Pinpoint the cell where the given text exists, returning its (X, Y) midpoint coordinate. 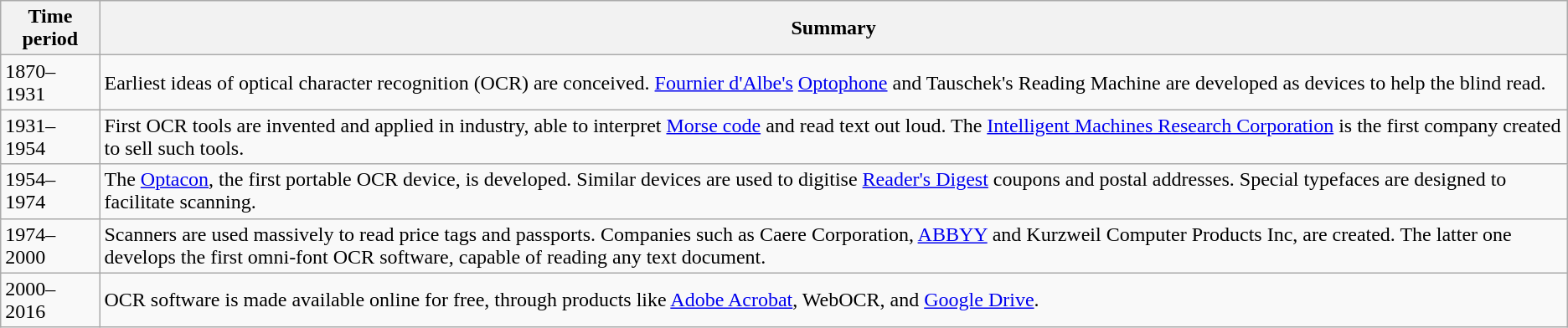
Summary (833, 28)
1974–2000 (50, 246)
1954–1974 (50, 191)
OCR software is made available online for free, through products like Adobe Acrobat, WebOCR, and Google Drive. (833, 300)
1870–1931 (50, 82)
Time period (50, 28)
1931–1954 (50, 137)
2000–2016 (50, 300)
